Determine the [x, y] coordinate at the center of the cell enclosing the given text.  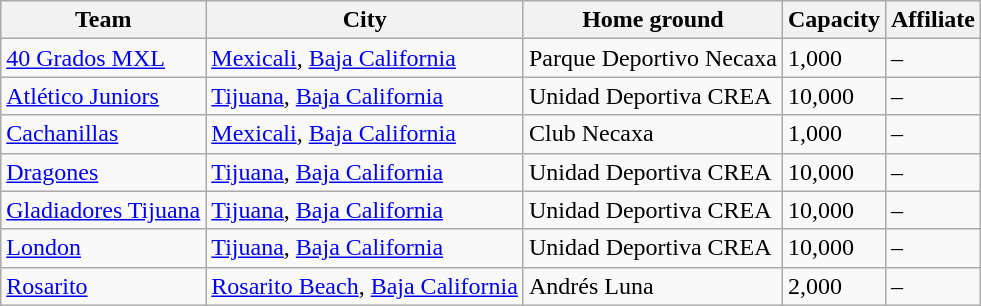
Team [104, 20]
Dragones [104, 172]
London [104, 248]
Andrés Luna [652, 286]
40 Grados MXL [104, 58]
Affiliate [932, 20]
2,000 [834, 286]
Gladiadores Tijuana [104, 210]
Home ground [652, 20]
Capacity [834, 20]
Rosarito Beach, Baja California [365, 286]
Parque Deportivo Necaxa [652, 58]
Club Necaxa [652, 134]
City [365, 20]
Atlético Juniors [104, 96]
Cachanillas [104, 134]
Rosarito [104, 286]
